Scan for the cell matching the given text and deliver its (X, Y) coordinate at center. 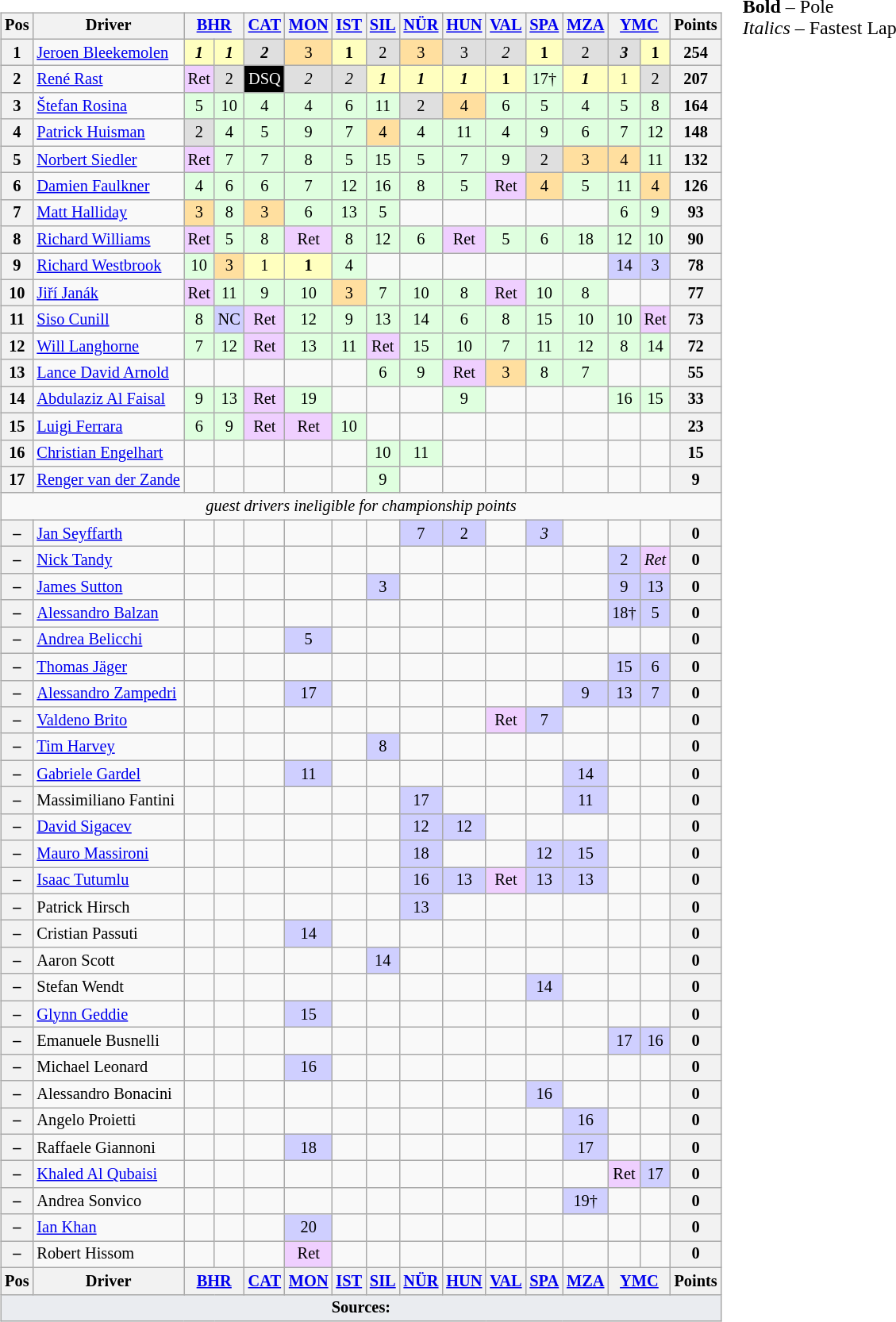
Renger van der Zande (108, 480)
Khaled Al Qubaisi (108, 1174)
Damien Faulkner (108, 186)
René Rast (108, 79)
Christian Engelhart (108, 453)
148 (696, 133)
17† (544, 79)
Abdulaziz Al Faisal (108, 400)
72 (696, 347)
Alessandro Zampedri (108, 694)
Jan Seyffarth (108, 533)
Emanuele Busnelli (108, 1041)
Sources: (360, 1308)
77 (696, 293)
Mauro Massironi (108, 854)
Isaac Tutumlu (108, 881)
Thomas Jäger (108, 667)
164 (696, 106)
Cristian Passuti (108, 934)
33 (696, 400)
254 (696, 52)
Massimiliano Fantini (108, 801)
Matt Halliday (108, 213)
20 (309, 1228)
Lance David Arnold (108, 373)
19† (586, 1201)
Michael Leonard (108, 1067)
93 (696, 213)
19 (309, 400)
Robert Hissom (108, 1255)
18† (624, 613)
Angelo Proietti (108, 1121)
Jeroen Bleekemolen (108, 52)
James Sutton (108, 586)
207 (696, 79)
Patrick Huisman (108, 133)
Gabriele Gardel (108, 774)
73 (696, 320)
Alessandro Bonacini (108, 1094)
Luigi Ferrara (108, 426)
Norbert Siedler (108, 159)
NC (229, 320)
DSQ (265, 79)
Valdeno Brito (108, 721)
Jiří Janák (108, 293)
Štefan Rosina (108, 106)
Tim Harvey (108, 747)
Glynn Geddie (108, 1014)
Andrea Belicchi (108, 640)
Raffaele Giannoni (108, 1147)
78 (696, 267)
132 (696, 159)
Ian Khan (108, 1228)
Aaron Scott (108, 961)
Alessandro Balzan (108, 613)
Andrea Sonvico (108, 1201)
23 (696, 426)
Richard Westbrook (108, 267)
55 (696, 373)
Siso Cunill (108, 320)
126 (696, 186)
guest drivers ineligible for championship points (360, 506)
Richard Williams (108, 240)
Nick Tandy (108, 560)
David Sigacev (108, 827)
Stefan Wendt (108, 987)
Will Langhorne (108, 347)
90 (696, 240)
Patrick Hirsch (108, 907)
